Extract the [X, Y] coordinate from the center of the cell holding the provided text.  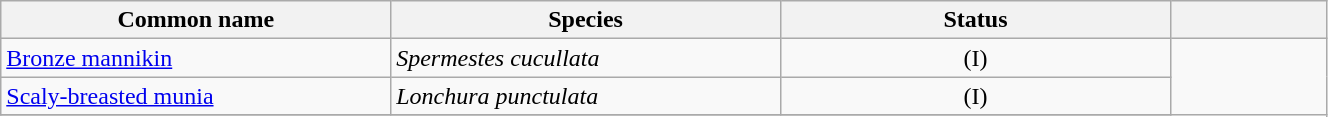
Status [976, 20]
Scaly-breasted munia [196, 96]
Lonchura punctulata [586, 96]
Species [586, 20]
Bronze mannikin [196, 58]
Common name [196, 20]
Spermestes cucullata [586, 58]
